Pinpoint the cell where the given text exists, returning its [x, y] midpoint coordinate. 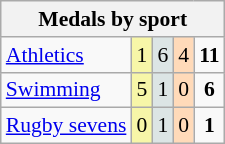
Rugby sevens [66, 126]
Medals by sport [113, 19]
5 [142, 90]
4 [184, 55]
Athletics [66, 55]
Swimming [66, 90]
11 [210, 55]
